Pinpoint the cell where the given text exists, returning its [X, Y] midpoint coordinate. 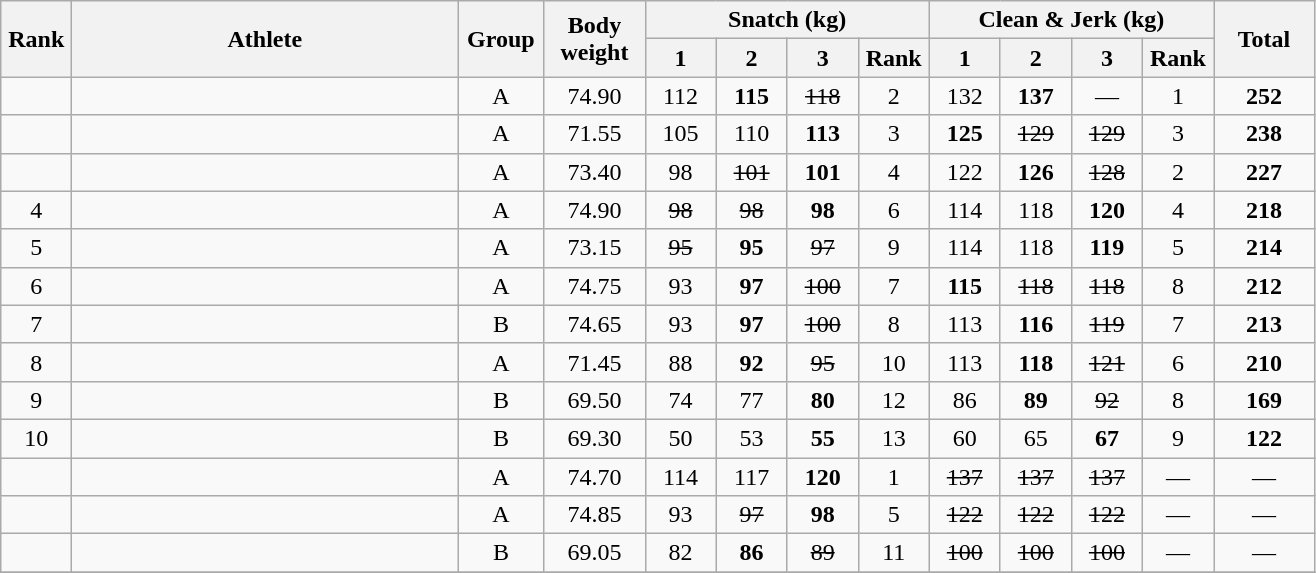
12 [894, 400]
60 [964, 438]
77 [752, 400]
128 [1106, 172]
227 [1264, 172]
116 [1036, 324]
88 [680, 362]
Group [501, 39]
71.55 [594, 134]
252 [1264, 96]
132 [964, 96]
105 [680, 134]
110 [752, 134]
67 [1106, 438]
Total [1264, 39]
74.65 [594, 324]
65 [1036, 438]
55 [822, 438]
73.40 [594, 172]
74.75 [594, 286]
73.15 [594, 248]
69.30 [594, 438]
214 [1264, 248]
117 [752, 477]
69.50 [594, 400]
74.85 [594, 515]
Body weight [594, 39]
13 [894, 438]
Athlete [265, 39]
169 [1264, 400]
125 [964, 134]
Snatch (kg) [787, 20]
82 [680, 553]
126 [1036, 172]
212 [1264, 286]
Clean & Jerk (kg) [1071, 20]
69.05 [594, 553]
121 [1106, 362]
210 [1264, 362]
74 [680, 400]
53 [752, 438]
71.45 [594, 362]
112 [680, 96]
218 [1264, 210]
11 [894, 553]
213 [1264, 324]
238 [1264, 134]
50 [680, 438]
80 [822, 400]
74.70 [594, 477]
